Locate the cell with the specified text and output its [x, y] center coordinate. 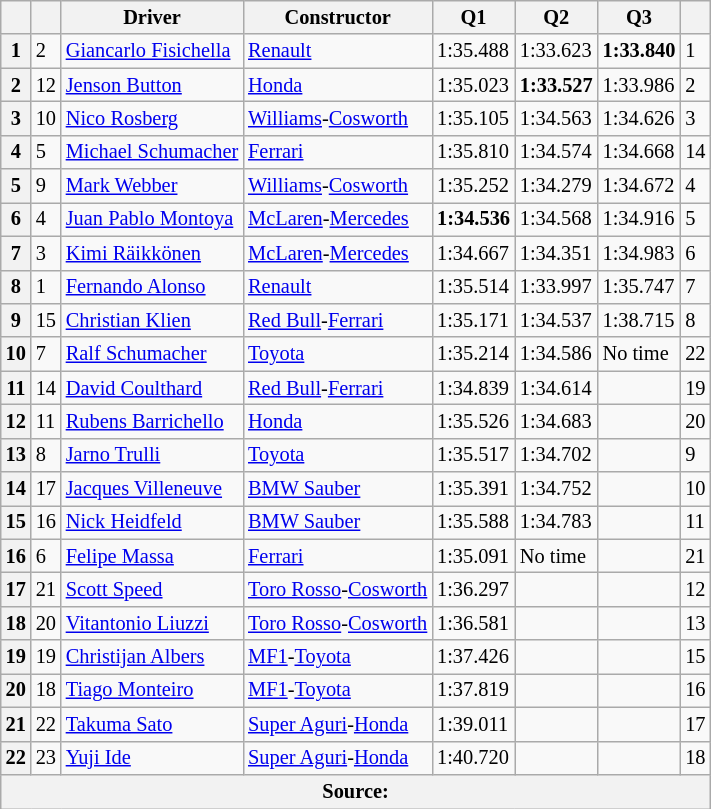
1:36.581 [474, 623]
1:35.214 [474, 354]
1:34.916 [640, 219]
Jenson Button [152, 85]
1:35.091 [474, 556]
1:34.783 [556, 522]
Ralf Schumacher [152, 354]
1:34.672 [640, 186]
1:39.011 [474, 724]
1:33.527 [556, 85]
Kimi Räikkönen [152, 253]
1:34.667 [474, 253]
Vitantonio Liuzzi [152, 623]
1:34.983 [640, 253]
1:35.023 [474, 85]
1:35.252 [474, 186]
1:35.105 [474, 118]
1:34.668 [640, 152]
1:33.623 [556, 51]
1:34.683 [556, 421]
Q2 [556, 17]
Scott Speed [152, 589]
1:33.997 [556, 287]
Q1 [474, 17]
1:35.171 [474, 320]
Felipe Massa [152, 556]
1:35.526 [474, 421]
1:34.536 [474, 219]
Jacques Villeneuve [152, 489]
Michael Schumacher [152, 152]
1:35.514 [474, 287]
1:35.810 [474, 152]
1:36.297 [474, 589]
Fernando Alonso [152, 287]
1:34.537 [556, 320]
1:35.747 [640, 287]
1:37.819 [474, 690]
1:34.702 [556, 455]
David Coulthard [152, 388]
1:34.568 [556, 219]
Driver [152, 17]
1:35.488 [474, 51]
1:40.720 [474, 758]
Mark Webber [152, 186]
Juan Pablo Montoya [152, 219]
Nico Rosberg [152, 118]
Christian Klien [152, 320]
Christijan Albers [152, 657]
Q3 [640, 17]
Nick Heidfeld [152, 522]
1:34.574 [556, 152]
1:34.614 [556, 388]
Constructor [338, 17]
1:34.626 [640, 118]
1:34.279 [556, 186]
Jarno Trulli [152, 455]
1:38.715 [640, 320]
1:34.351 [556, 253]
1:35.517 [474, 455]
1:34.839 [474, 388]
1:34.563 [556, 118]
Rubens Barrichello [152, 421]
Source: [356, 791]
1:35.588 [474, 522]
1:37.426 [474, 657]
1:35.391 [474, 489]
1:33.986 [640, 85]
1:34.586 [556, 354]
1:33.840 [640, 51]
23 [46, 758]
Tiago Monteiro [152, 690]
Yuji Ide [152, 758]
Giancarlo Fisichella [152, 51]
Takuma Sato [152, 724]
1:34.752 [556, 489]
